Provide the [X, Y] coordinate of the cell's center where the given text is located.  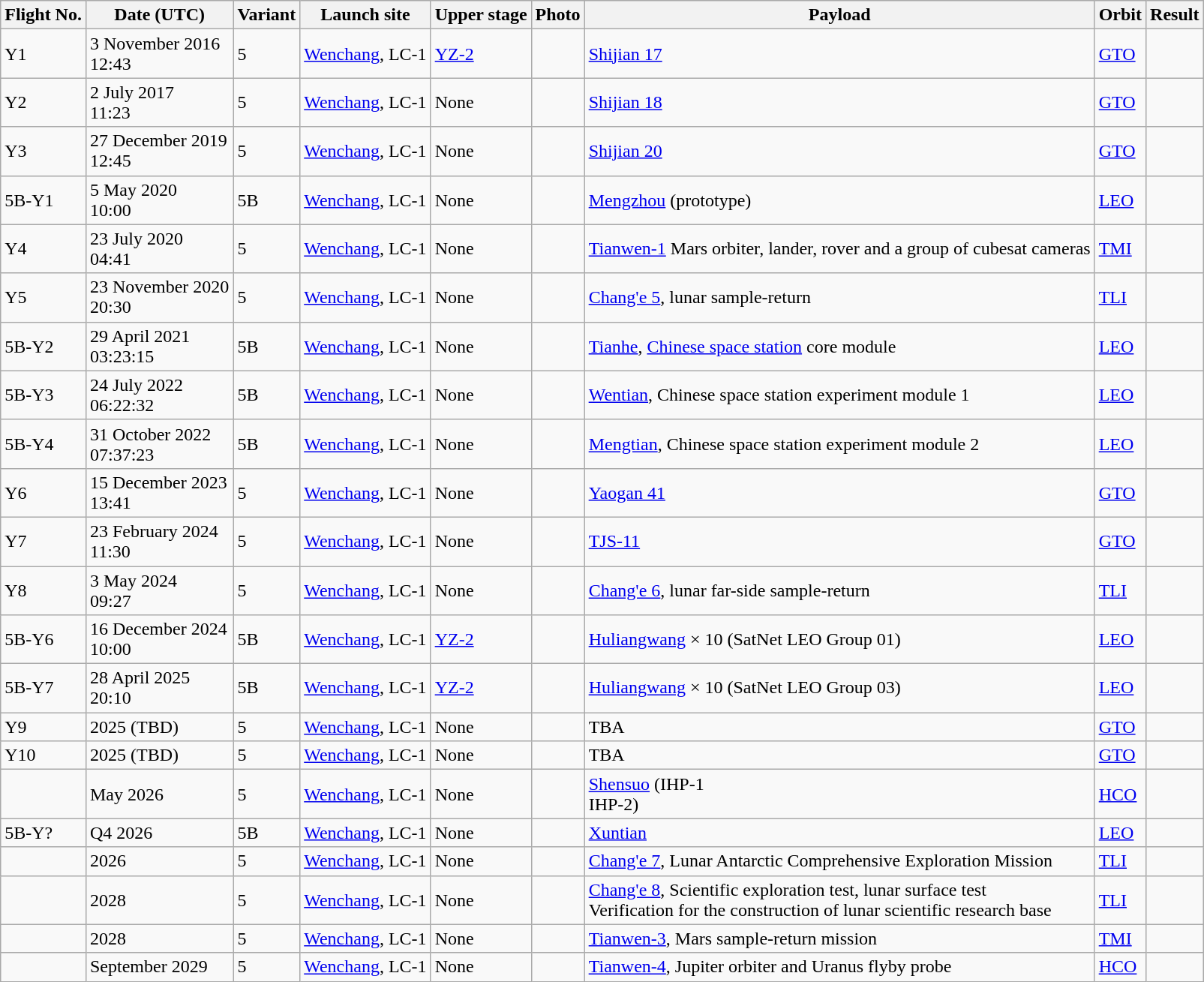
5B-Y7 [44, 689]
Orbit [1120, 15]
Chang'e 7, Lunar Antarctic Comprehensive Exploration Mission [839, 861]
2026 [159, 861]
3 May 202409:27 [159, 590]
Wentian, Chinese space station experiment module 1 [839, 395]
Payload [839, 15]
Xuntian [839, 833]
Date (UTC) [159, 15]
15 December 202313:41 [159, 492]
Y10 [44, 755]
Mengzhou (prototype) [839, 200]
Y1 [44, 54]
Huliangwang × 10 (SatNet LEO Group 01) [839, 639]
September 2029 [159, 967]
TJS-11 [839, 542]
Flight No. [44, 15]
Shijian 20 [839, 152]
Photo [558, 15]
16 December 202410:00 [159, 639]
Y8 [44, 590]
Q4 2026 [159, 833]
29 April 202103:23:15 [159, 347]
Y2 [44, 102]
5 May 202010:00 [159, 200]
Launch site [365, 15]
23 November 202020:30 [159, 297]
5B-Y2 [44, 347]
Y5 [44, 297]
Upper stage [481, 15]
Shijian 17 [839, 54]
23 July 202004:41 [159, 249]
Variant [267, 15]
24 July 202206:22:32 [159, 395]
Yaogan 41 [839, 492]
31 October 202207:37:23 [159, 444]
Y6 [44, 492]
Y4 [44, 249]
Shijian 18 [839, 102]
Result [1175, 15]
Y3 [44, 152]
27 December 201912:45 [159, 152]
5B-Y6 [44, 639]
28 April 202520:10 [159, 689]
Shensuo (IHP-1IHP-2) [839, 794]
Tianhe, Chinese space station core module [839, 347]
Chang'e 6, lunar far-side sample-return [839, 590]
3 November 201612:43 [159, 54]
2 July 201711:23 [159, 102]
Y7 [44, 542]
23 February 202411:30 [159, 542]
Chang'e 5, lunar sample-return [839, 297]
Y9 [44, 727]
May 2026 [159, 794]
Chang'e 8, Scientific exploration test, lunar surface testVerification for the construction of lunar scientific research base [839, 900]
Tianwen-4, Jupiter orbiter and Uranus flyby probe [839, 967]
Huliangwang × 10 (SatNet LEO Group 03) [839, 689]
5B-Y4 [44, 444]
Mengtian, Chinese space station experiment module 2 [839, 444]
Tianwen-1 Mars orbiter, lander, rover and a group of cubesat cameras [839, 249]
5B-Y1 [44, 200]
5B-Y? [44, 833]
5B-Y3 [44, 395]
Tianwen-3, Mars sample-return mission [839, 938]
